Locate the cell with the specified text and output its [x, y] center coordinate. 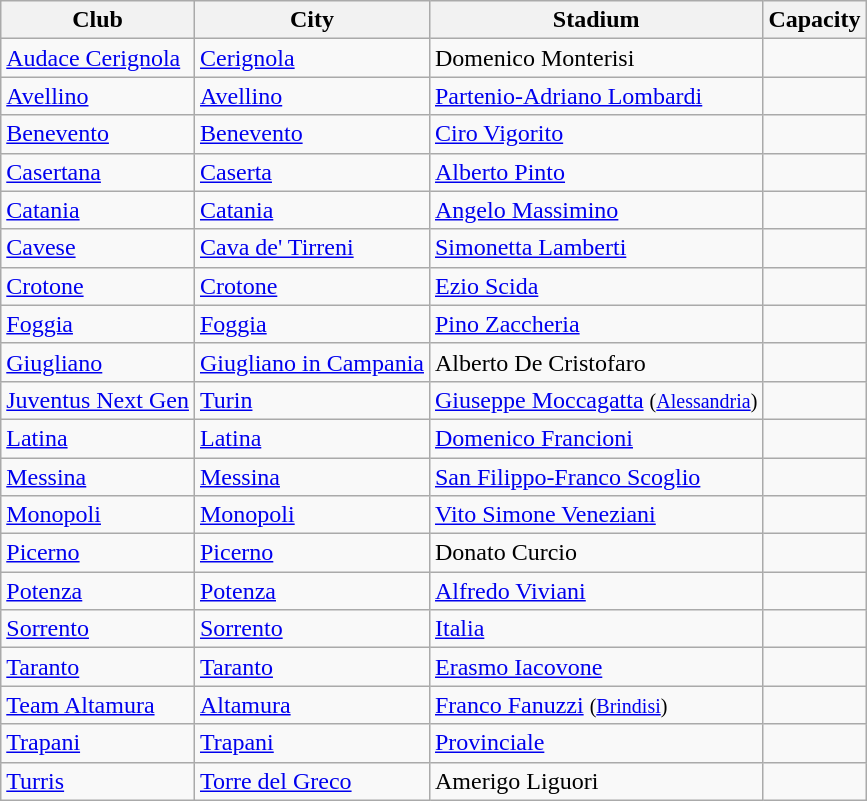
Club [98, 20]
Donato Curcio [596, 553]
Pino Zaccheria [596, 324]
Altamura [312, 705]
Capacity [814, 20]
Juventus Next Gen [98, 400]
Giugliano [98, 362]
Cerignola [312, 58]
Franco Fanuzzi (Brindisi) [596, 705]
Erasmo Iacovone [596, 667]
Alfredo Viviani [596, 591]
Team Altamura [98, 705]
Casertana [98, 172]
Partenio-Adriano Lombardi [596, 96]
Domenico Monterisi [596, 58]
Caserta [312, 172]
Angelo Massimino [596, 210]
Turris [98, 781]
Domenico Francioni [596, 438]
Simonetta Lamberti [596, 248]
Alberto Pinto [596, 172]
Cava de' Tirreni [312, 248]
City [312, 20]
Audace Cerignola [98, 58]
Provinciale [596, 743]
Torre del Greco [312, 781]
Vito Simone Veneziani [596, 515]
Italia [596, 629]
Amerigo Liguori [596, 781]
San Filippo-Franco Scoglio [596, 477]
Ezio Scida [596, 286]
Cavese [98, 248]
Turin [312, 400]
Ciro Vigorito [596, 134]
Stadium [596, 20]
Giugliano in Campania [312, 362]
Alberto De Cristofaro [596, 362]
Giuseppe Moccagatta (Alessandria) [596, 400]
